Extract the [X, Y] coordinate from the center of the cell holding the provided text.  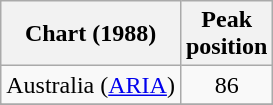
Australia (ARIA) [91, 85]
86 [226, 85]
Chart (1988) [91, 34]
Peakposition [226, 34]
